For the text-containing cell, return its midpoint in [x, y] coordinate format. 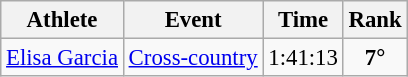
Athlete [62, 20]
Event [193, 20]
Time [303, 20]
Rank [375, 20]
7° [375, 58]
Cross-country [193, 58]
1:41:13 [303, 58]
Elisa Garcia [62, 58]
